Scan for the cell matching the given text and deliver its [X, Y] coordinate at center. 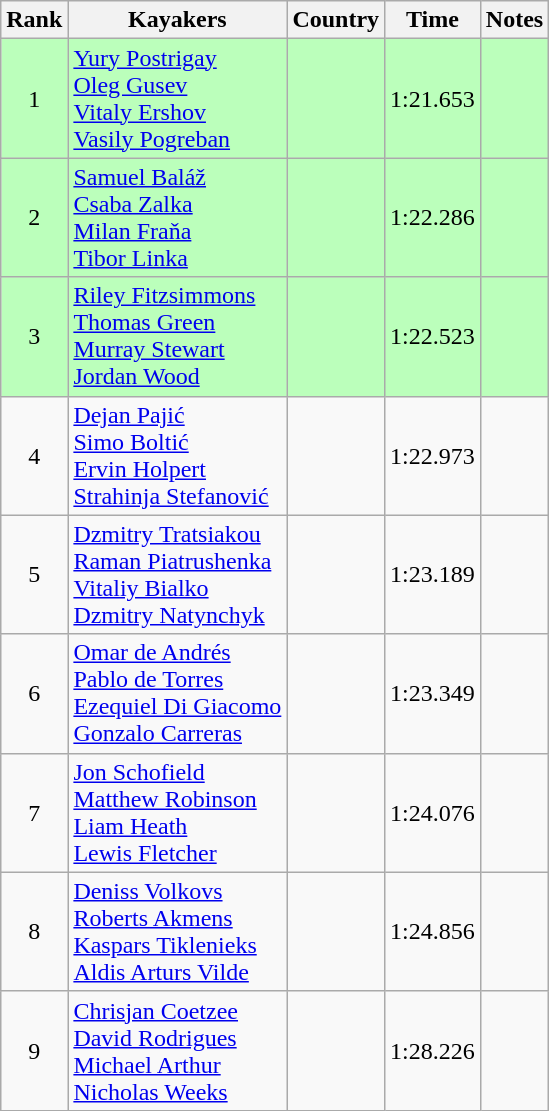
Dzmitry TratsiakouRaman PiatrushenkaVitaliy BialkoDzmitry Natynchyk [178, 574]
4 [34, 456]
1:21.653 [433, 98]
1:24.076 [433, 812]
Kayakers [178, 20]
1:22.973 [433, 456]
6 [34, 694]
1:22.286 [433, 218]
Yury PostrigayOleg GusevVitaly ErshovVasily Pogreban [178, 98]
Dejan PajićSimo BoltićErvin HolpertStrahinja Stefanović [178, 456]
7 [34, 812]
Chrisjan CoetzeeDavid RodriguesMichael ArthurNicholas Weeks [178, 1050]
8 [34, 932]
Country [336, 20]
Time [433, 20]
Notes [514, 20]
9 [34, 1050]
3 [34, 336]
1:23.349 [433, 694]
1 [34, 98]
1:23.189 [433, 574]
Jon SchofieldMatthew RobinsonLiam HeathLewis Fletcher [178, 812]
1:28.226 [433, 1050]
2 [34, 218]
Riley FitzsimmonsThomas GreenMurray StewartJordan Wood [178, 336]
5 [34, 574]
1:24.856 [433, 932]
Deniss VolkovsRoberts AkmensKaspars TiklenieksAldis Arturs Vilde [178, 932]
Samuel BalážCsaba ZalkaMilan FraňaTibor Linka [178, 218]
1:22.523 [433, 336]
Omar de AndrésPablo de TorresEzequiel Di GiacomoGonzalo Carreras [178, 694]
Rank [34, 20]
